For the text-containing cell, return its midpoint in [x, y] coordinate format. 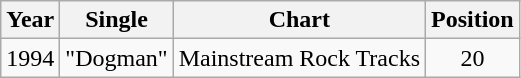
1994 [30, 58]
Chart [299, 20]
Year [30, 20]
20 [473, 58]
Single [116, 20]
Mainstream Rock Tracks [299, 58]
"Dogman" [116, 58]
Position [473, 20]
